Return (x, y) of the center of cell containing provided text 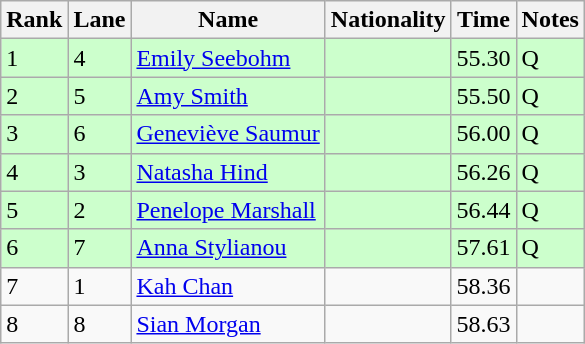
Notes (550, 20)
56.00 (484, 134)
Sian Morgan (228, 324)
Emily Seebohm (228, 58)
Kah Chan (228, 286)
55.30 (484, 58)
58.63 (484, 324)
Anna Stylianou (228, 248)
Lane (100, 20)
Time (484, 20)
57.61 (484, 248)
Name (228, 20)
Amy Smith (228, 96)
Geneviève Saumur (228, 134)
58.36 (484, 286)
55.50 (484, 96)
Rank (34, 20)
56.44 (484, 210)
Nationality (388, 20)
56.26 (484, 172)
Penelope Marshall (228, 210)
Natasha Hind (228, 172)
